For the text-containing cell, return its midpoint in [x, y] coordinate format. 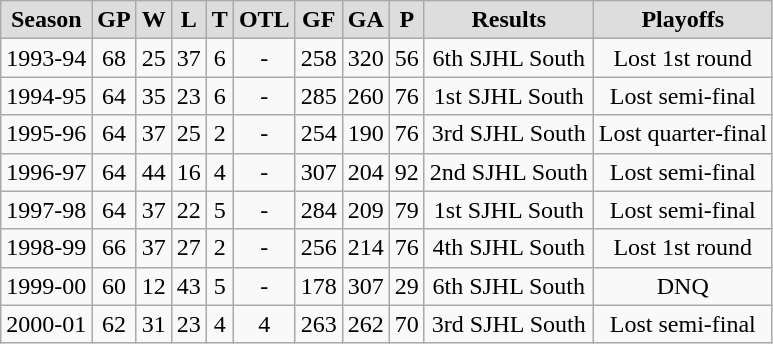
27 [188, 248]
29 [406, 286]
GA [366, 20]
56 [406, 58]
44 [154, 172]
284 [318, 210]
Playoffs [682, 20]
68 [114, 58]
P [406, 20]
263 [318, 324]
178 [318, 286]
12 [154, 286]
43 [188, 286]
1998-99 [46, 248]
L [188, 20]
285 [318, 96]
Results [508, 20]
Lost quarter-final [682, 134]
2nd SJHL South [508, 172]
2000-01 [46, 324]
79 [406, 210]
35 [154, 96]
258 [318, 58]
1995-96 [46, 134]
92 [406, 172]
254 [318, 134]
31 [154, 324]
204 [366, 172]
262 [366, 324]
260 [366, 96]
190 [366, 134]
Season [46, 20]
4th SJHL South [508, 248]
209 [366, 210]
1997-98 [46, 210]
60 [114, 286]
66 [114, 248]
62 [114, 324]
16 [188, 172]
OTL [264, 20]
1993-94 [46, 58]
GP [114, 20]
W [154, 20]
1996-97 [46, 172]
22 [188, 210]
DNQ [682, 286]
1999-00 [46, 286]
256 [318, 248]
70 [406, 324]
T [220, 20]
214 [366, 248]
320 [366, 58]
GF [318, 20]
1994-95 [46, 96]
